Pinpoint the cell where the given text exists, returning its [x, y] midpoint coordinate. 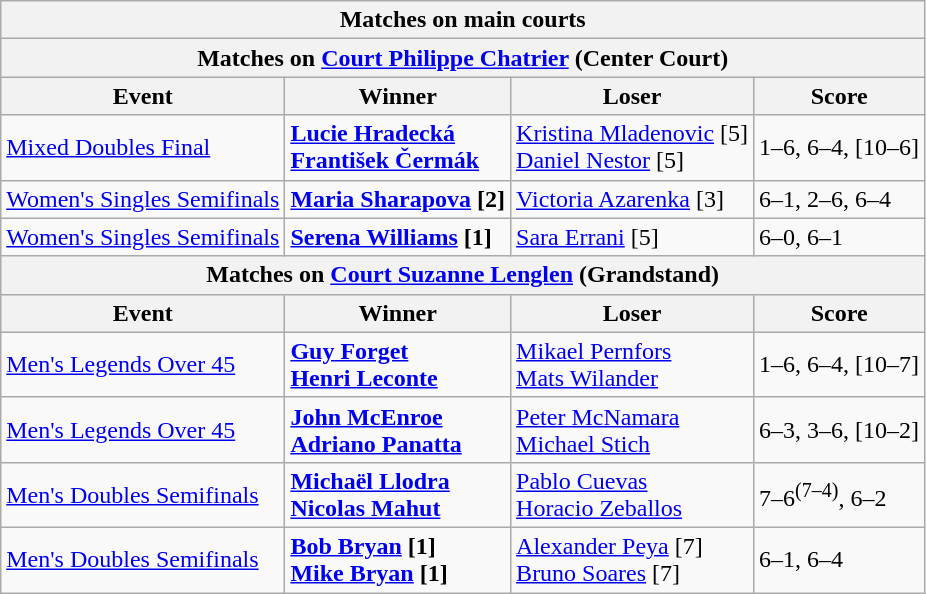
6–1, 2–6, 6–4 [840, 199]
Guy Forget Henri Leconte [398, 364]
Serena Williams [1] [398, 237]
1–6, 6–4, [10–6] [840, 148]
Kristina Mladenovic [5] Daniel Nestor [5] [632, 148]
Matches on Court Suzanne Lenglen (Grandstand) [463, 275]
Bob Bryan [1] Mike Bryan [1] [398, 560]
Sara Errani [5] [632, 237]
7–6(7–4), 6–2 [840, 494]
1–6, 6–4, [10–7] [840, 364]
6–3, 3–6, [10–2] [840, 430]
6–1, 6–4 [840, 560]
Matches on Court Philippe Chatrier (Center Court) [463, 58]
Victoria Azarenka [3] [632, 199]
Matches on main courts [463, 20]
Pablo Cuevas Horacio Zeballos [632, 494]
Mixed Doubles Final [143, 148]
Lucie Hradecká František Čermák [398, 148]
Mikael Pernfors Mats Wilander [632, 364]
6–0, 6–1 [840, 237]
Peter McNamara Michael Stich [632, 430]
John McEnroe Adriano Panatta [398, 430]
Alexander Peya [7] Bruno Soares [7] [632, 560]
Michaël Llodra Nicolas Mahut [398, 494]
Maria Sharapova [2] [398, 199]
